Find where the given text appears and provide that cell's center as (x, y) coordinate. 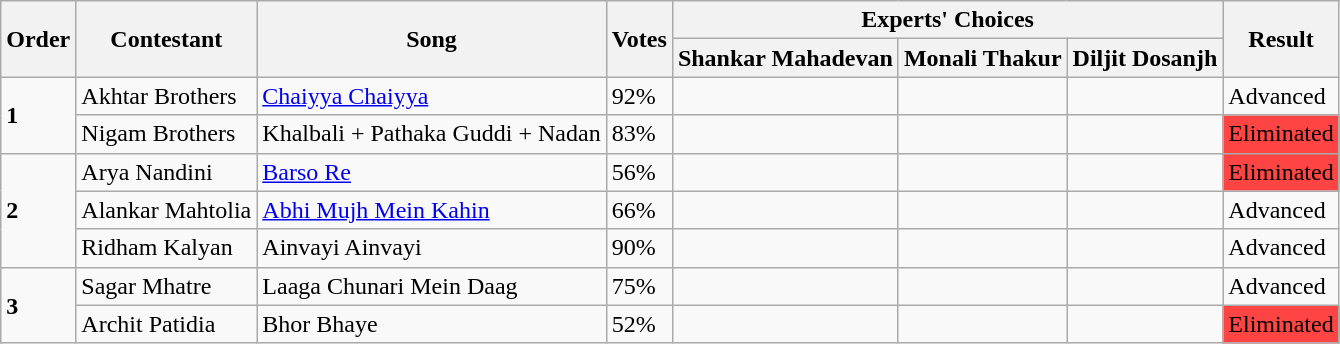
66% (639, 210)
3 (38, 305)
83% (639, 134)
Arya Nandini (166, 172)
Barso Re (432, 172)
75% (639, 286)
Votes (639, 39)
Khalbali + Pathaka Guddi + Nadan (432, 134)
Monali Thakur (982, 58)
Order (38, 39)
56% (639, 172)
Archit Patidia (166, 324)
Laaga Chunari Mein Daag (432, 286)
Chaiyya Chaiyya (432, 96)
Bhor Bhaye (432, 324)
Nigam Brothers (166, 134)
1 (38, 115)
Diljit Dosanjh (1145, 58)
Alankar Mahtolia (166, 210)
Akhtar Brothers (166, 96)
Ainvayi Ainvayi (432, 248)
2 (38, 210)
52% (639, 324)
Experts' Choices (947, 20)
Sagar Mhatre (166, 286)
Shankar Mahadevan (785, 58)
90% (639, 248)
Abhi Mujh Mein Kahin (432, 210)
Contestant (166, 39)
Song (432, 39)
92% (639, 96)
Result (1281, 39)
Ridham Kalyan (166, 248)
